Scan for the cell matching the given text and deliver its (X, Y) coordinate at center. 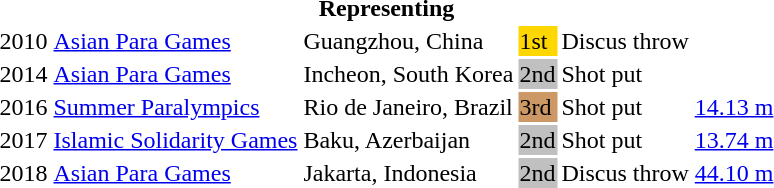
3rd (538, 107)
1st (538, 41)
Islamic Solidarity Games (176, 140)
Rio de Janeiro, Brazil (408, 107)
Incheon, South Korea (408, 74)
Guangzhou, China (408, 41)
Summer Paralympics (176, 107)
Baku, Azerbaijan (408, 140)
Jakarta, Indonesia (408, 173)
